Find where the given text appears and provide that cell's center as [x, y] coordinate. 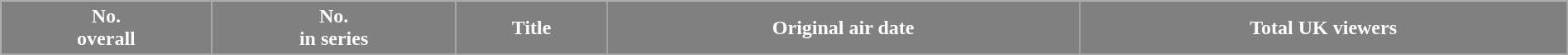
No.overall [106, 28]
Total UK viewers [1323, 28]
Original air date [844, 28]
No.in series [334, 28]
Title [531, 28]
